Find where the given text appears and provide that cell's center as (x, y) coordinate. 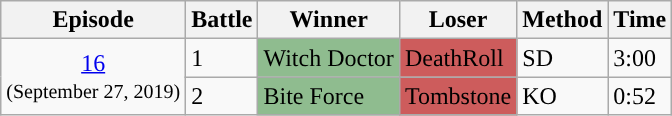
DeathRoll (458, 58)
Loser (458, 20)
16(September 27, 2019) (94, 77)
Winner (328, 20)
Bite Force (328, 96)
2 (222, 96)
3:00 (640, 58)
Witch Doctor (328, 58)
Method (562, 20)
Time (640, 20)
0:52 (640, 96)
Episode (94, 20)
Battle (222, 20)
Tombstone (458, 96)
1 (222, 58)
SD (562, 58)
KO (562, 96)
